Pinpoint the cell where the given text exists, returning its [X, Y] midpoint coordinate. 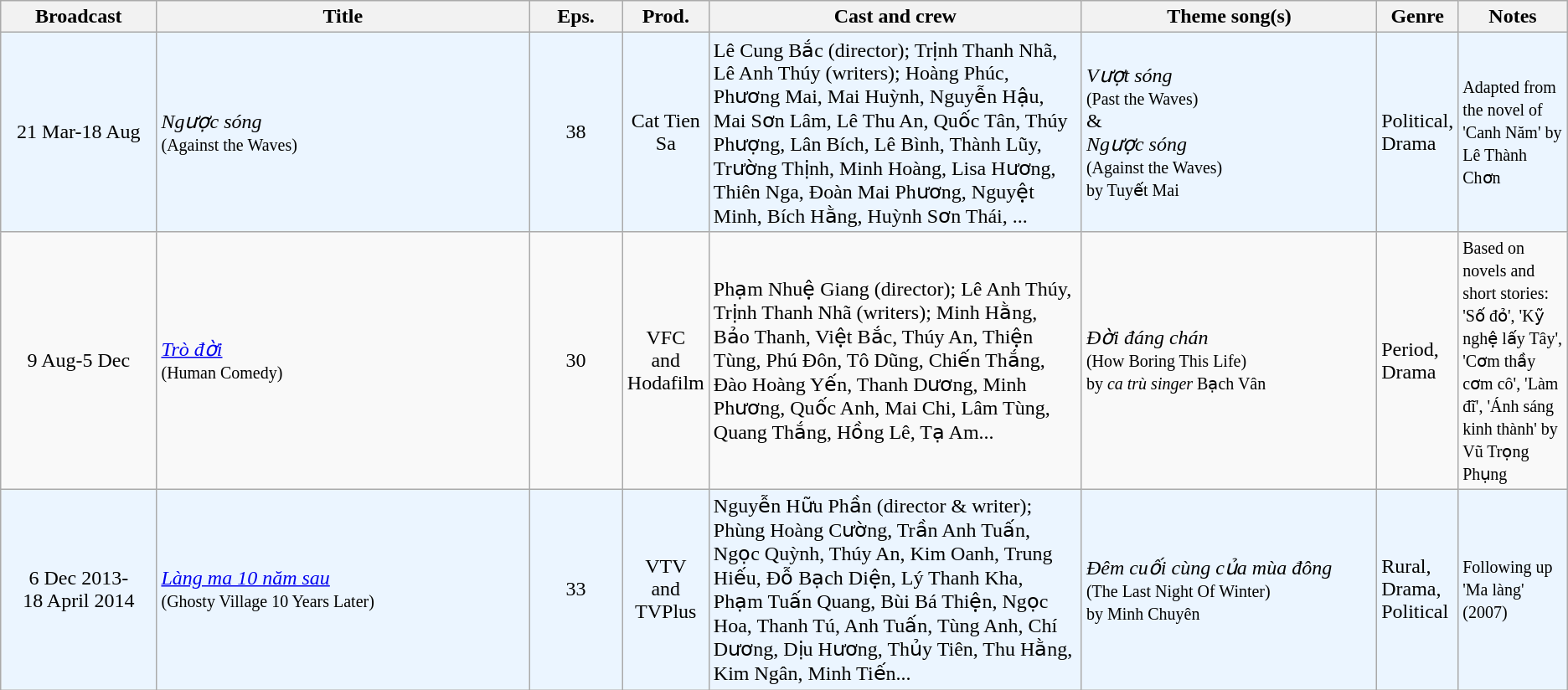
33 [576, 590]
Theme song(s) [1229, 17]
Rural, Drama, Political [1417, 590]
30 [576, 360]
Ngược sóng (Against the Waves) [343, 132]
21 Mar-18 Aug [79, 132]
VFCandHodafilm [665, 360]
Đêm cuối cùng của mùa đông (The Last Night Of Winter)by Minh Chuyên [1229, 590]
VTVandTVPlus [665, 590]
9 Aug-5 Dec [79, 360]
Following up 'Ma làng' (2007) [1513, 590]
Eps. [576, 17]
Political, Drama [1417, 132]
Đời đáng chán (How Boring This Life)by ca trù singer Bạch Vân [1229, 360]
Title [343, 17]
Notes [1513, 17]
Period, Drama [1417, 360]
Broadcast [79, 17]
Based on novels and short stories: 'Số đỏ', 'Kỹ nghệ lấy Tây', 'Cơm thầy cơm cô', 'Làm đĩ', 'Ánh sáng kinh thành' by Vũ Trọng Phụng [1513, 360]
Làng ma 10 năm sau (Ghosty Village 10 Years Later) [343, 590]
6 Dec 2013-18 April 2014 [79, 590]
Prod. [665, 17]
Adapted from the novel of 'Canh Năm' by Lê Thành Chơn [1513, 132]
Genre [1417, 17]
Vượt sóng (Past the Waves)&Ngược sóng (Against the Waves)by Tuyết Mai [1229, 132]
Cast and crew [895, 17]
Cat Tien Sa [665, 132]
38 [576, 132]
Trò đời(Human Comedy) [343, 360]
